From the cell containing the given text, extract its center point as [X, Y] coordinate. 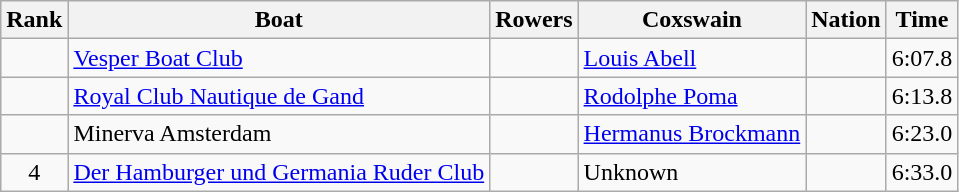
Rodolphe Poma [692, 96]
Louis Abell [692, 58]
6:07.8 [922, 58]
Unknown [692, 172]
Time [922, 20]
Vesper Boat Club [279, 58]
4 [34, 172]
Hermanus Brockmann [692, 134]
Minerva Amsterdam [279, 134]
Rowers [534, 20]
6:33.0 [922, 172]
Nation [846, 20]
6:23.0 [922, 134]
Rank [34, 20]
Boat [279, 20]
Der Hamburger und Germania Ruder Club [279, 172]
Royal Club Nautique de Gand [279, 96]
6:13.8 [922, 96]
Coxswain [692, 20]
